Identify which cell holds the provided text, then report its (X, Y) central coordinate. 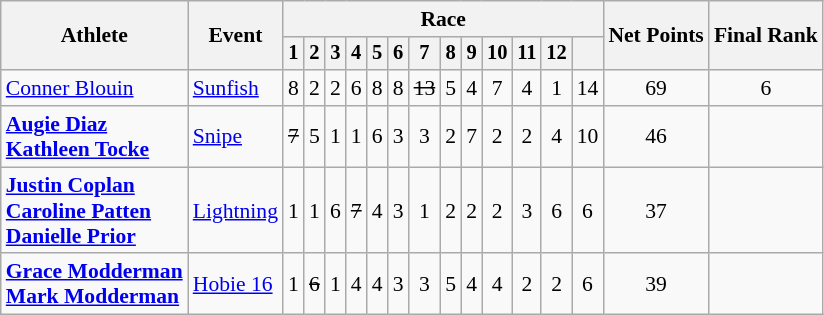
Justin CoplanCaroline PattenDanielle Prior (94, 210)
Athlete (94, 36)
11 (526, 54)
Race (443, 19)
Sunfish (236, 88)
Hobie 16 (236, 284)
Grace ModdermanMark Modderman (94, 284)
46 (656, 136)
37 (656, 210)
Net Points (656, 36)
Lightning (236, 210)
Conner Blouin (94, 88)
Snipe (236, 136)
39 (656, 284)
12 (556, 54)
Event (236, 36)
Final Rank (766, 36)
13 (425, 88)
Augie DiazKathleen Tocke (94, 136)
69 (656, 88)
14 (588, 88)
9 (472, 54)
